Extract the (X, Y) coordinate from the center of the cell holding the provided text.  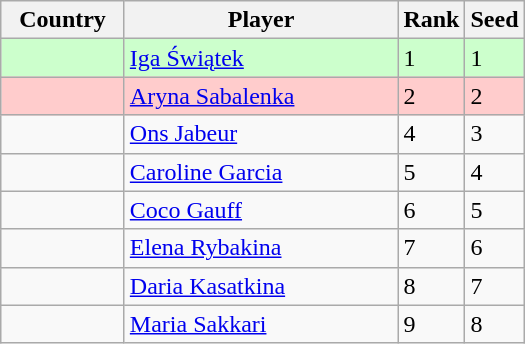
Coco Gauff (261, 210)
Player (261, 20)
Daria Kasatkina (261, 286)
Country (63, 20)
Seed (494, 20)
Elena Rybakina (261, 248)
Caroline Garcia (261, 172)
9 (432, 324)
3 (494, 134)
Iga Świątek (261, 58)
Rank (432, 20)
Maria Sakkari (261, 324)
Ons Jabeur (261, 134)
Aryna Sabalenka (261, 96)
